Locate the cell with the specified text and output its [x, y] center coordinate. 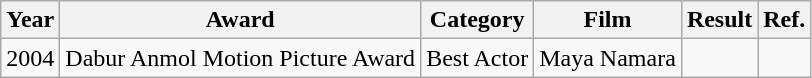
Year [30, 20]
Ref. [784, 20]
Maya Namara [608, 58]
Result [719, 20]
Best Actor [478, 58]
Film [608, 20]
Dabur Anmol Motion Picture Award [240, 58]
2004 [30, 58]
Category [478, 20]
Award [240, 20]
